For the text-containing cell, return its midpoint in (X, Y) coordinate format. 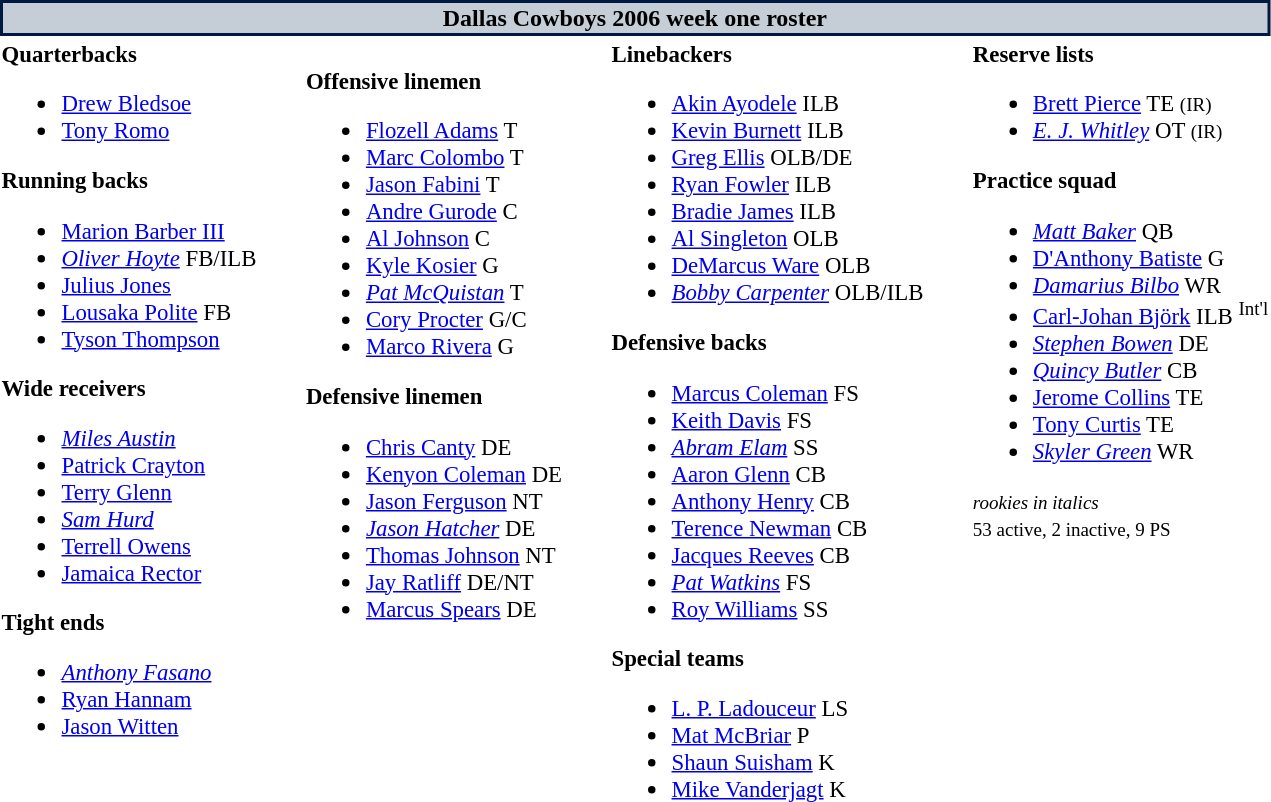
Dallas Cowboys 2006 week one roster (635, 18)
